Provide the [x, y] coordinate of the cell's center where the given text is located.  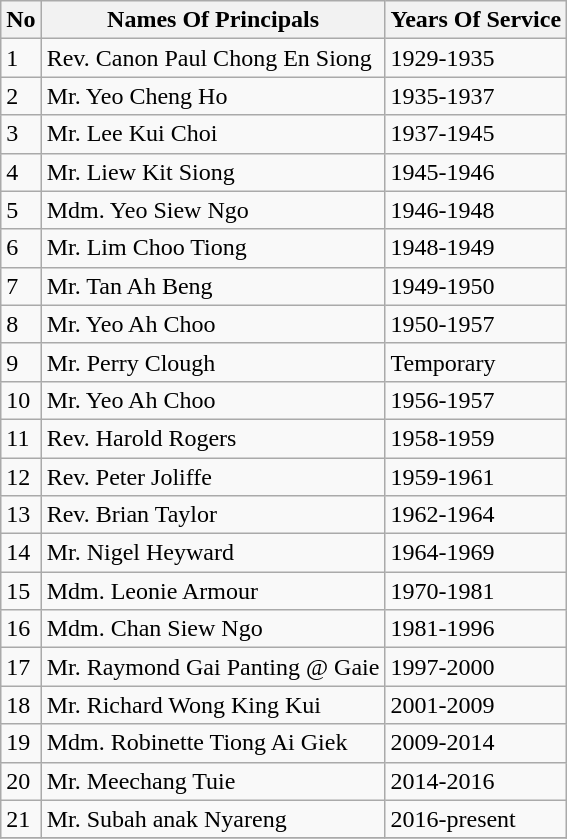
Rev. Brian Taylor [213, 515]
Temporary [476, 362]
1937-1945 [476, 134]
12 [21, 477]
20 [21, 781]
21 [21, 819]
10 [21, 400]
1962-1964 [476, 515]
Mr. Lim Choo Tiong [213, 248]
5 [21, 210]
17 [21, 667]
1970-1981 [476, 591]
1950-1957 [476, 324]
1929-1935 [476, 58]
Mr. Subah anak Nyareng [213, 819]
1964-1969 [476, 553]
15 [21, 591]
Mr. Tan Ah Beng [213, 286]
2016-present [476, 819]
1 [21, 58]
1935-1937 [476, 96]
1997-2000 [476, 667]
Mr. Perry Clough [213, 362]
Years Of Service [476, 20]
4 [21, 172]
1945-1946 [476, 172]
Mr. Richard Wong King Kui [213, 705]
3 [21, 134]
Mr. Lee Kui Choi [213, 134]
Rev. Harold Rogers [213, 438]
2 [21, 96]
16 [21, 629]
1956-1957 [476, 400]
Mr. Nigel Heyward [213, 553]
13 [21, 515]
1946-1948 [476, 210]
8 [21, 324]
1948-1949 [476, 248]
18 [21, 705]
No [21, 20]
1949-1950 [476, 286]
Mr. Meechang Tuie [213, 781]
1959-1961 [476, 477]
Mdm. Leonie Armour [213, 591]
1958-1959 [476, 438]
2001-2009 [476, 705]
19 [21, 743]
Mr. Raymond Gai Panting @ Gaie [213, 667]
6 [21, 248]
Mr. Yeo Cheng Ho [213, 96]
Names Of Principals [213, 20]
1981-1996 [476, 629]
7 [21, 286]
Rev. Canon Paul Chong En Siong [213, 58]
Mdm. Chan Siew Ngo [213, 629]
2014-2016 [476, 781]
Mdm. Robinette Tiong Ai Giek [213, 743]
Rev. Peter Joliffe [213, 477]
11 [21, 438]
9 [21, 362]
Mdm. Yeo Siew Ngo [213, 210]
14 [21, 553]
Mr. Liew Kit Siong [213, 172]
2009-2014 [476, 743]
